Provide the (x, y) coordinate of the cell's center where the given text is located.  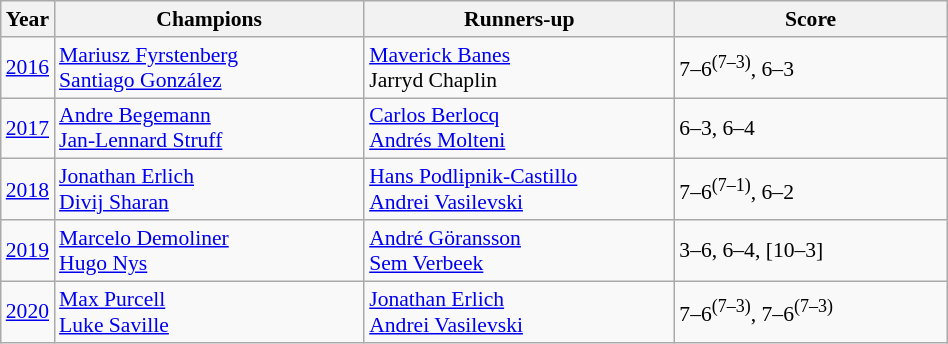
Runners-up (519, 19)
2017 (28, 128)
7–6(7–1), 6–2 (810, 190)
Carlos Berlocq Andrés Molteni (519, 128)
6–3, 6–4 (810, 128)
Jonathan Erlich Andrei Vasilevski (519, 312)
7–6(7–3), 7–6(7–3) (810, 312)
Year (28, 19)
Mariusz Fyrstenberg Santiago González (209, 68)
André Göransson Sem Verbeek (519, 250)
Score (810, 19)
Maverick Banes Jarryd Chaplin (519, 68)
Champions (209, 19)
Jonathan Erlich Divij Sharan (209, 190)
2020 (28, 312)
Marcelo Demoliner Hugo Nys (209, 250)
3–6, 6–4, [10–3] (810, 250)
Andre Begemann Jan-Lennard Struff (209, 128)
2019 (28, 250)
7–6(7–3), 6–3 (810, 68)
Max Purcell Luke Saville (209, 312)
Hans Podlipnik-Castillo Andrei Vasilevski (519, 190)
2016 (28, 68)
2018 (28, 190)
